Determine the [X, Y] coordinate at the center of the cell enclosing the given text.  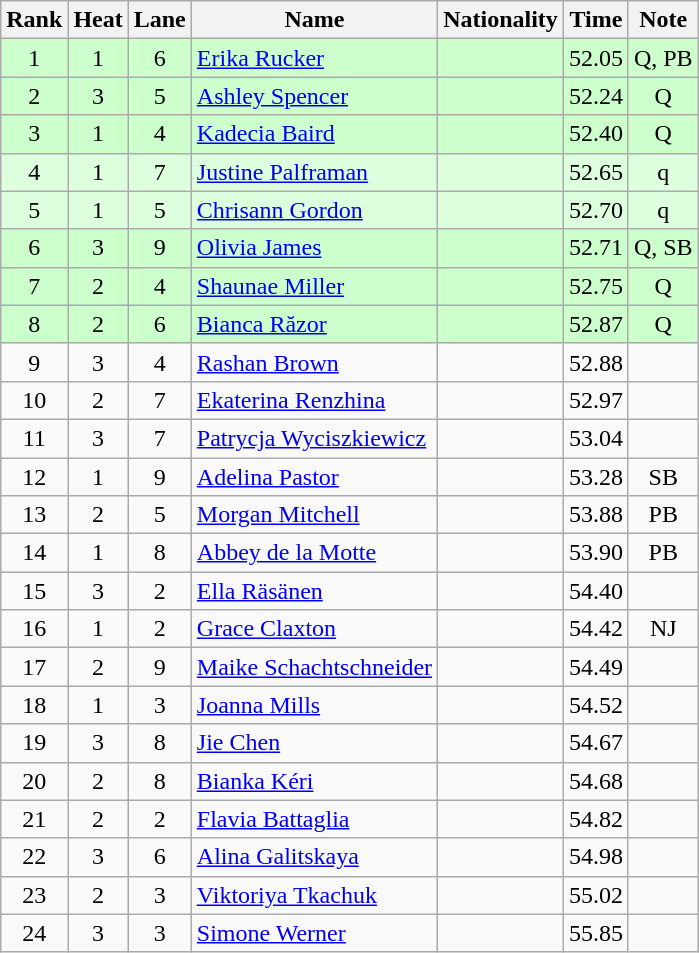
Maike Schachtschneider [314, 667]
24 [34, 933]
Q, PB [663, 58]
52.05 [596, 58]
23 [34, 895]
10 [34, 400]
52.87 [596, 324]
52.88 [596, 362]
Ella Räsänen [314, 591]
Rank [34, 20]
52.70 [596, 210]
18 [34, 705]
Patrycja Wyciszkiewicz [314, 438]
Note [663, 20]
53.04 [596, 438]
Bianca Răzor [314, 324]
17 [34, 667]
54.49 [596, 667]
16 [34, 629]
Joanna Mills [314, 705]
14 [34, 553]
52.97 [596, 400]
Shaunae Miller [314, 286]
NJ [663, 629]
54.98 [596, 857]
Name [314, 20]
Ashley Spencer [314, 96]
54.40 [596, 591]
11 [34, 438]
52.40 [596, 134]
54.67 [596, 743]
Ekaterina Renzhina [314, 400]
54.52 [596, 705]
54.42 [596, 629]
Olivia James [314, 248]
52.71 [596, 248]
12 [34, 477]
Simone Werner [314, 933]
53.88 [596, 515]
Lane [160, 20]
Abbey de la Motte [314, 553]
Flavia Battaglia [314, 819]
15 [34, 591]
52.75 [596, 286]
Adelina Pastor [314, 477]
22 [34, 857]
Nationality [501, 20]
Chrisann Gordon [314, 210]
Grace Claxton [314, 629]
Jie Chen [314, 743]
Time [596, 20]
Viktoriya Tkachuk [314, 895]
19 [34, 743]
13 [34, 515]
Q, SB [663, 248]
Kadecia Baird [314, 134]
20 [34, 781]
Bianka Kéri [314, 781]
Erika Rucker [314, 58]
Rashan Brown [314, 362]
21 [34, 819]
55.85 [596, 933]
Heat [98, 20]
55.02 [596, 895]
52.65 [596, 172]
53.28 [596, 477]
Alina Galitskaya [314, 857]
54.82 [596, 819]
Morgan Mitchell [314, 515]
53.90 [596, 553]
54.68 [596, 781]
Justine Palframan [314, 172]
52.24 [596, 96]
SB [663, 477]
